Locate the cell with the specified text and output its (X, Y) center coordinate. 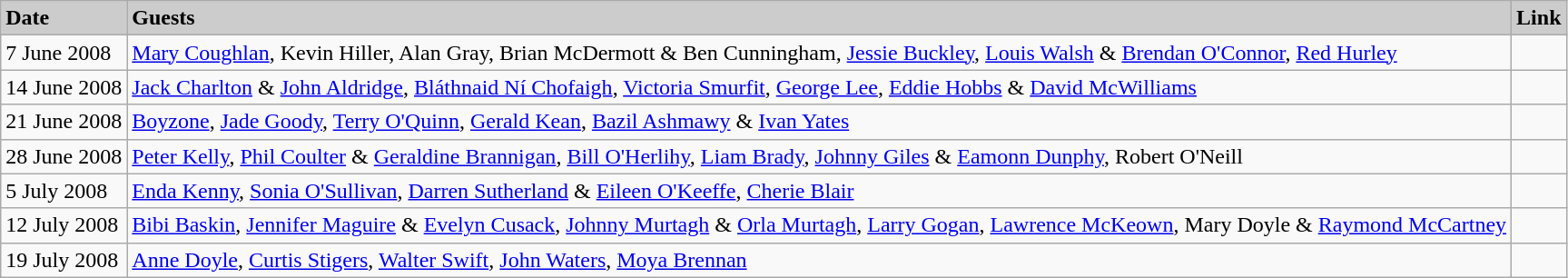
28 June 2008 (64, 156)
Mary Coughlan, Kevin Hiller, Alan Gray, Brian McDermott & Ben Cunningham, Jessie Buckley, Louis Walsh & Brendan O'Connor, Red Hurley (819, 53)
Anne Doyle, Curtis Stigers, Walter Swift, John Waters, Moya Brennan (819, 260)
12 July 2008 (64, 225)
Link (1539, 18)
14 June 2008 (64, 87)
Boyzone, Jade Goody, Terry O'Quinn, Gerald Kean, Bazil Ashmawy & Ivan Yates (819, 122)
Date (64, 18)
21 June 2008 (64, 122)
Peter Kelly, Phil Coulter & Geraldine Brannigan, Bill O'Herlihy, Liam Brady, Johnny Giles & Eamonn Dunphy, Robert O'Neill (819, 156)
Enda Kenny, Sonia O'Sullivan, Darren Sutherland & Eileen O'Keeffe, Cherie Blair (819, 191)
Jack Charlton & John Aldridge, Bláthnaid Ní Chofaigh, Victoria Smurfit, George Lee, Eddie Hobbs & David McWilliams (819, 87)
7 June 2008 (64, 53)
Guests (819, 18)
5 July 2008 (64, 191)
19 July 2008 (64, 260)
Bibi Baskin, Jennifer Maguire & Evelyn Cusack, Johnny Murtagh & Orla Murtagh, Larry Gogan, Lawrence McKeown, Mary Doyle & Raymond McCartney (819, 225)
